For the text-containing cell, return its midpoint in [X, Y] coordinate format. 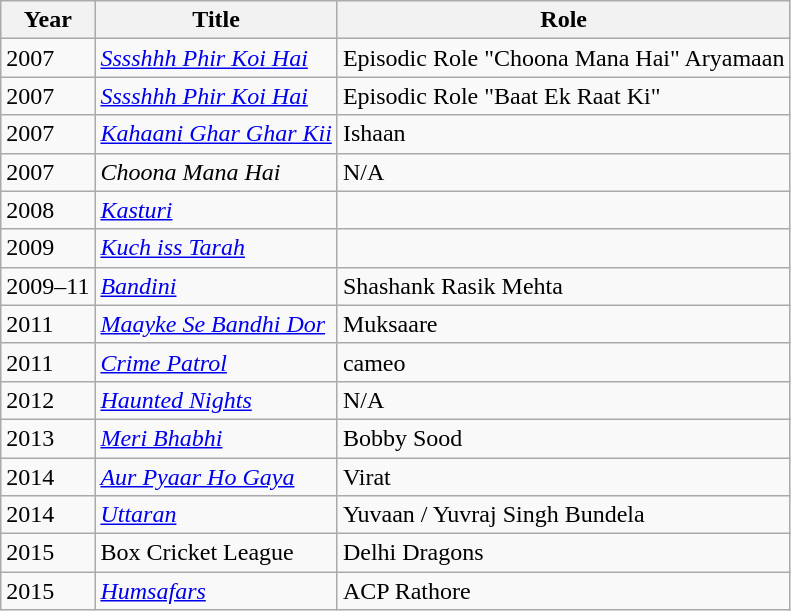
Choona Mana Hai [216, 172]
2009–11 [48, 286]
ACP Rathore [564, 591]
Virat [564, 477]
cameo [564, 362]
Meri Bhabhi [216, 438]
Maayke Se Bandhi Dor [216, 324]
Bandini [216, 286]
Title [216, 20]
2008 [48, 210]
Role [564, 20]
Kuch iss Tarah [216, 248]
Muksaare [564, 324]
Humsafars [216, 591]
Episodic Role "Choona Mana Hai" Aryamaan [564, 58]
Haunted Nights [216, 400]
Aur Pyaar Ho Gaya [216, 477]
Ishaan [564, 134]
2009 [48, 248]
Uttaran [216, 515]
Delhi Dragons [564, 553]
Shashank Rasik Mehta [564, 286]
Yuvaan / Yuvraj Singh Bundela [564, 515]
Box Cricket League [216, 553]
Kasturi [216, 210]
Year [48, 20]
Kahaani Ghar Ghar Kii [216, 134]
Crime Patrol [216, 362]
Bobby Sood [564, 438]
Episodic Role "Baat Ek Raat Ki" [564, 96]
2012 [48, 400]
2013 [48, 438]
